Search for the cell housing the specified text and yield its [x, y] center coordinate. 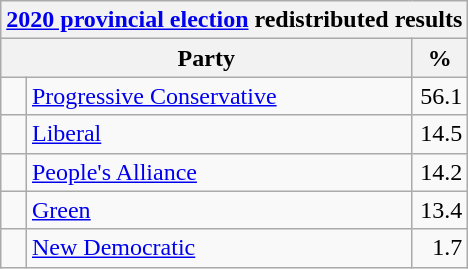
People's Alliance [218, 172]
New Democratic [218, 248]
Party [206, 58]
2020 provincial election redistributed results [234, 20]
Green [218, 210]
56.1 [440, 96]
14.2 [440, 172]
% [440, 58]
Liberal [218, 134]
14.5 [440, 134]
Progressive Conservative [218, 96]
1.7 [440, 248]
13.4 [440, 210]
